Detect which cell encompasses the target text, then output its [X, Y] center coordinate. 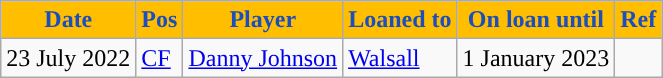
Pos [160, 20]
Date [68, 20]
23 July 2022 [68, 58]
CF [160, 58]
1 January 2023 [536, 58]
On loan until [536, 20]
Ref [638, 20]
Walsall [400, 58]
Player [263, 20]
Danny Johnson [263, 58]
Loaned to [400, 20]
